Capture the cell that displays the provided text and extract its (X, Y) central coordinate. 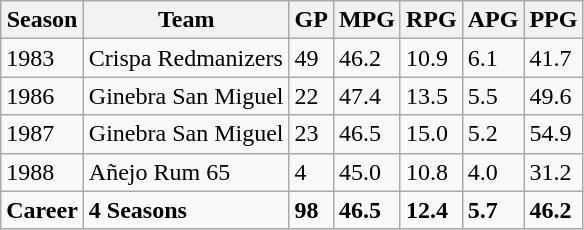
4.0 (493, 172)
49.6 (554, 96)
15.0 (431, 134)
10.9 (431, 58)
PPG (554, 20)
RPG (431, 20)
1987 (42, 134)
Season (42, 20)
1983 (42, 58)
22 (311, 96)
Team (186, 20)
Crispa Redmanizers (186, 58)
31.2 (554, 172)
4 Seasons (186, 210)
5.7 (493, 210)
APG (493, 20)
MPG (366, 20)
1988 (42, 172)
10.8 (431, 172)
98 (311, 210)
12.4 (431, 210)
4 (311, 172)
1986 (42, 96)
Career (42, 210)
GP (311, 20)
47.4 (366, 96)
5.5 (493, 96)
45.0 (366, 172)
5.2 (493, 134)
49 (311, 58)
23 (311, 134)
54.9 (554, 134)
41.7 (554, 58)
6.1 (493, 58)
13.5 (431, 96)
Añejo Rum 65 (186, 172)
